Locate the cell with the specified text and output its (X, Y) center coordinate. 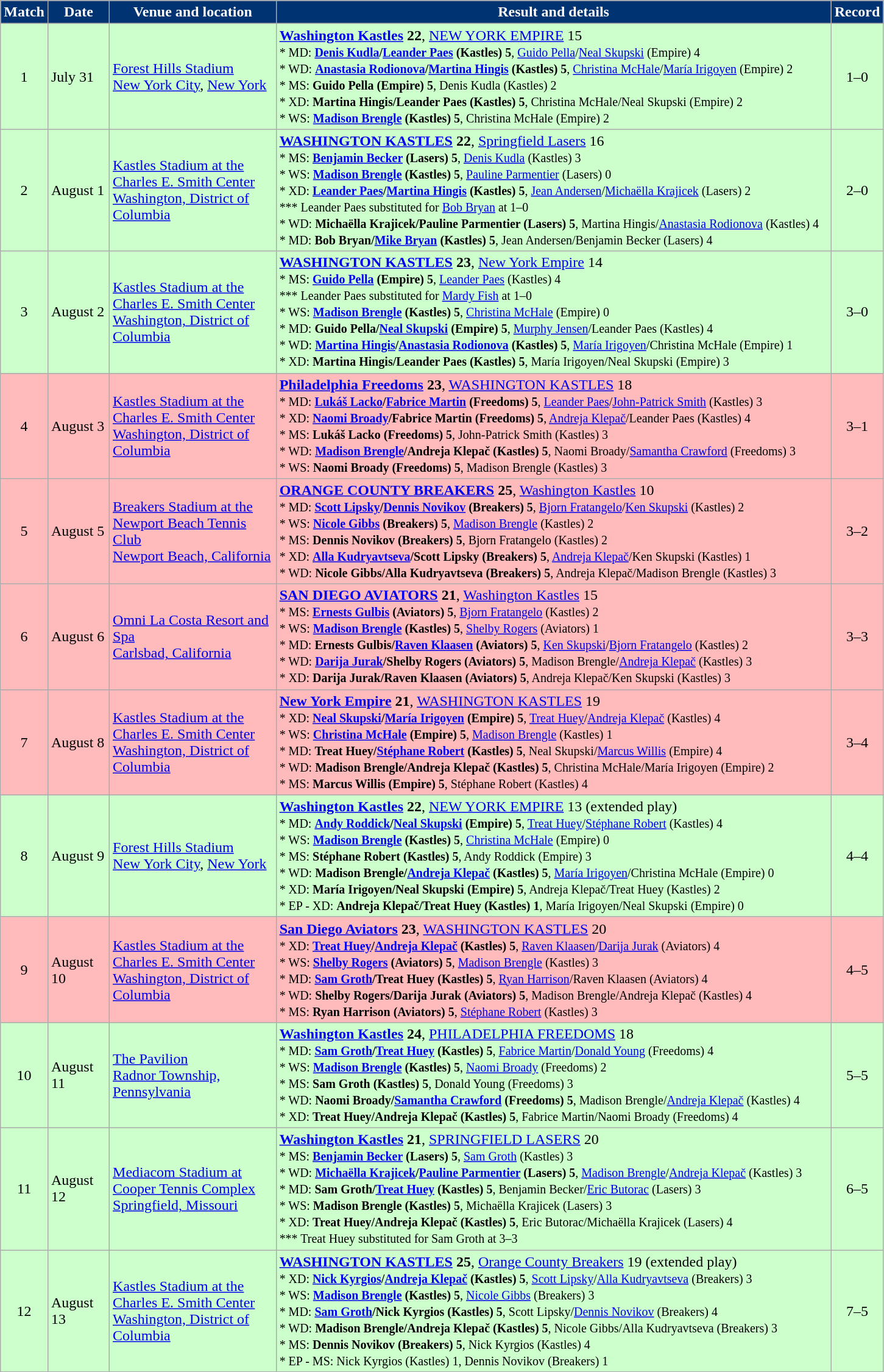
3–1 (857, 425)
5–5 (857, 1075)
9 (24, 969)
3 (24, 312)
12 (24, 1310)
August 5 (78, 531)
Date (78, 12)
10 (24, 1075)
6 (24, 636)
5 (24, 531)
11 (24, 1189)
1–0 (857, 77)
2–0 (857, 190)
7 (24, 742)
August 13 (78, 1310)
The PavilionRadnor Township, Pennsylvania (193, 1075)
3–3 (857, 636)
Venue and location (193, 12)
3–0 (857, 312)
August 10 (78, 969)
August 3 (78, 425)
4 (24, 425)
Mediacom Stadium at Cooper Tennis ComplexSpringfield, Missouri (193, 1189)
August 8 (78, 742)
Match (24, 12)
August 1 (78, 190)
August 11 (78, 1075)
1 (24, 77)
4–4 (857, 856)
6–5 (857, 1189)
2 (24, 190)
8 (24, 856)
4–5 (857, 969)
Omni La Costa Resort and SpaCarlsbad, California (193, 636)
August 2 (78, 312)
7–5 (857, 1310)
Record (857, 12)
August 6 (78, 636)
3–4 (857, 742)
August 12 (78, 1189)
July 31 (78, 77)
August 9 (78, 856)
Breakers Stadium at the Newport Beach Tennis ClubNewport Beach, California (193, 531)
Result and details (553, 12)
3–2 (857, 531)
